Return the [X, Y] coordinate for the center point of the cell that contains the specified text.  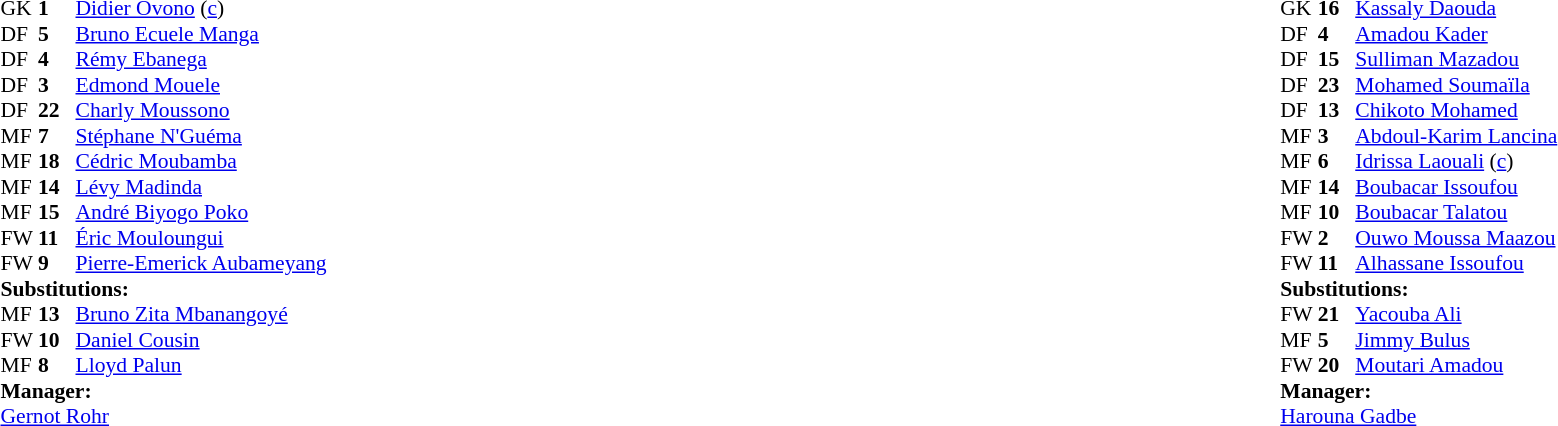
23 [1337, 85]
Éric Mouloungui [202, 238]
6 [1337, 161]
18 [57, 161]
Cédric Moubamba [202, 161]
Charly Moussono [202, 111]
Jimmy Bulus [1456, 340]
21 [1337, 315]
Sulliman Mazadou [1456, 59]
Pierre-Emerick Aubameyang [202, 263]
Amadou Kader [1456, 34]
20 [1337, 365]
22 [57, 111]
2 [1337, 238]
Daniel Cousin [202, 340]
Edmond Mouele [202, 85]
Idrissa Laouali (c) [1456, 161]
Yacouba Ali [1456, 315]
7 [57, 136]
Abdoul-Karim Lancina [1456, 136]
André Biyogo Poko [202, 213]
Lloyd Palun [202, 365]
Moutari Amadou [1456, 365]
Bruno Ecuele Manga [202, 34]
Chikoto Mohamed [1456, 111]
Boubacar Issoufou [1456, 187]
Lévy Madinda [202, 187]
Alhassane Issoufou [1456, 263]
9 [57, 263]
Ouwo Moussa Maazou [1456, 238]
Bruno Zita Mbanangoyé [202, 315]
Mohamed Soumaïla [1456, 85]
Stéphane N'Guéma [202, 136]
Rémy Ebanega [202, 59]
Boubacar Talatou [1456, 213]
8 [57, 365]
